Identify which cell holds the provided text, then report its [X, Y] central coordinate. 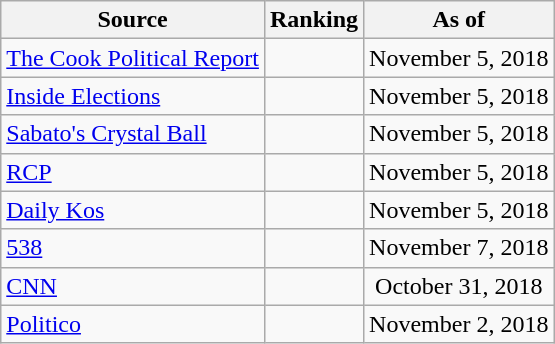
Inside Elections [133, 96]
RCP [133, 172]
As of [459, 20]
The Cook Political Report [133, 58]
Daily Kos [133, 210]
538 [133, 248]
Ranking [314, 20]
October 31, 2018 [459, 286]
November 2, 2018 [459, 324]
Politico [133, 324]
November 7, 2018 [459, 248]
Source [133, 20]
Sabato's Crystal Ball [133, 134]
CNN [133, 286]
